Locate the cell with the specified text and output its (X, Y) center coordinate. 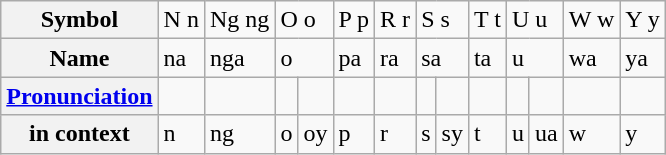
n (181, 134)
t (487, 134)
nga (239, 58)
Y y (643, 20)
ua (546, 134)
P p (354, 20)
pa (354, 58)
wa (592, 58)
s (426, 134)
r (396, 134)
p (354, 134)
N n (181, 20)
y (643, 134)
Name (80, 58)
ta (487, 58)
ng (239, 134)
W w (592, 20)
S s (442, 20)
in context (80, 134)
ra (396, 58)
na (181, 58)
Pronunciation (80, 96)
T t (487, 20)
O o (304, 20)
Ng ng (239, 20)
sy (452, 134)
Symbol (80, 20)
R r (396, 20)
w (592, 134)
oy (316, 134)
sa (442, 58)
ya (643, 58)
U u (534, 20)
